Extract the [x, y] coordinate from the center of the cell holding the provided text.  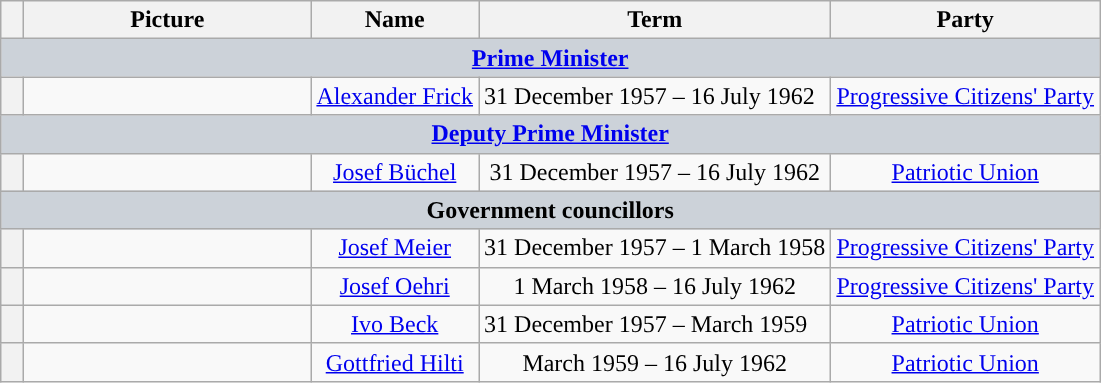
Alexander Frick [395, 96]
Josef Meier [395, 248]
Name [395, 20]
March 1959 – 16 July 1962 [655, 362]
Gottfried Hilti [395, 362]
Party [966, 20]
31 December 1957 – 1 March 1958 [655, 248]
Government councillors [550, 210]
1 March 1958 – 16 July 1962 [655, 286]
Josef Büchel [395, 172]
31 December 1957 – March 1959 [655, 324]
Josef Oehri [395, 286]
Prime Minister [550, 58]
Picture [168, 20]
Deputy Prime Minister [550, 134]
Ivo Beck [395, 324]
Term [655, 20]
